Pinpoint the cell where the given text exists, returning its [X, Y] midpoint coordinate. 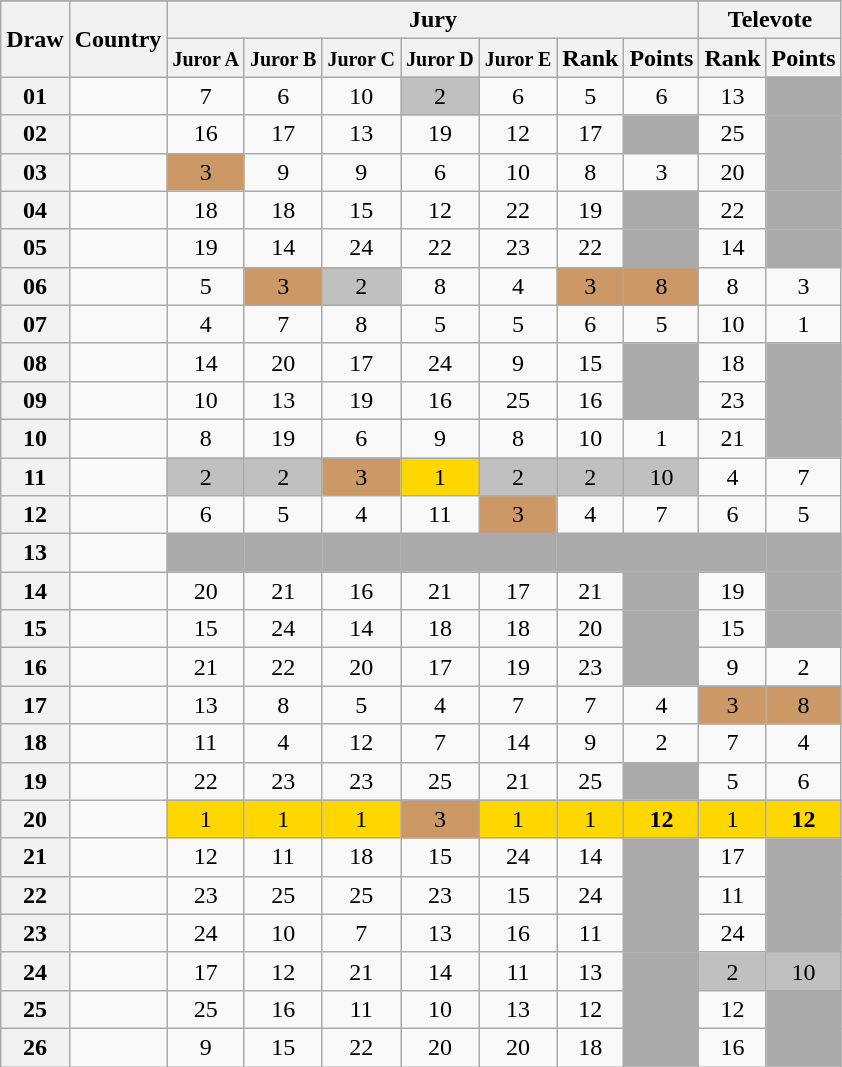
26 [35, 1047]
Draw [35, 39]
Juror B [283, 58]
09 [35, 400]
Televote [770, 20]
07 [35, 324]
Juror A [206, 58]
Juror E [518, 58]
06 [35, 286]
Juror D [440, 58]
Jury [433, 20]
Country [118, 39]
01 [35, 96]
Juror C [362, 58]
08 [35, 362]
02 [35, 134]
05 [35, 248]
03 [35, 172]
04 [35, 210]
